Locate the cell with the specified text and output its [x, y] center coordinate. 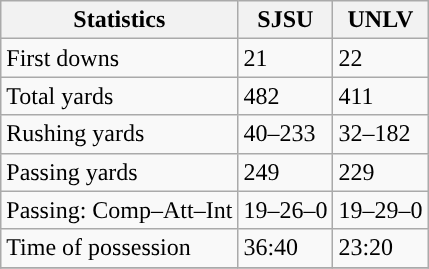
19–26–0 [286, 210]
40–233 [286, 134]
229 [380, 172]
Time of possession [120, 248]
UNLV [380, 20]
482 [286, 96]
411 [380, 96]
23:20 [380, 248]
Statistics [120, 20]
Total yards [120, 96]
36:40 [286, 248]
SJSU [286, 20]
19–29–0 [380, 210]
22 [380, 58]
Rushing yards [120, 134]
First downs [120, 58]
249 [286, 172]
32–182 [380, 134]
21 [286, 58]
Passing yards [120, 172]
Passing: Comp–Att–Int [120, 210]
